Extract the (X, Y) coordinate from the center of the cell holding the provided text.  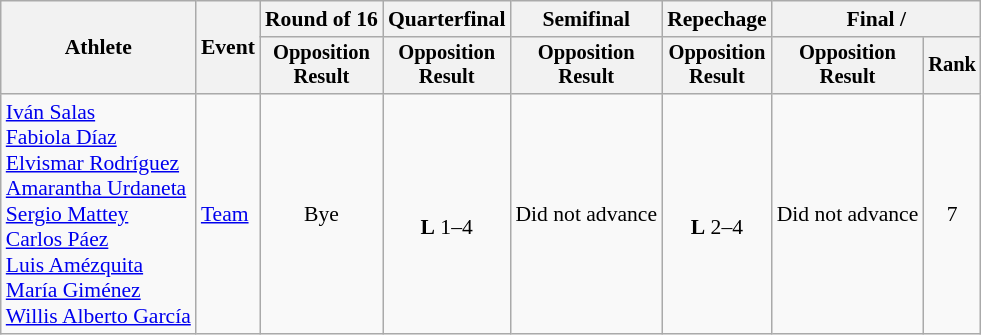
L 1–4 (447, 214)
Quarterfinal (447, 19)
Bye (322, 214)
Team (228, 214)
Event (228, 48)
Semifinal (586, 19)
Rank (952, 66)
Iván SalasFabiola DíazElvismar RodríguezAmarantha UrdanetaSergio MatteyCarlos PáezLuis AmézquitaMaría GiménezWillis Alberto García (98, 214)
Repechage (717, 19)
Final / (876, 19)
Round of 16 (322, 19)
7 (952, 214)
Athlete (98, 48)
L 2–4 (717, 214)
